Identify which cell holds the provided text, then report its [X, Y] central coordinate. 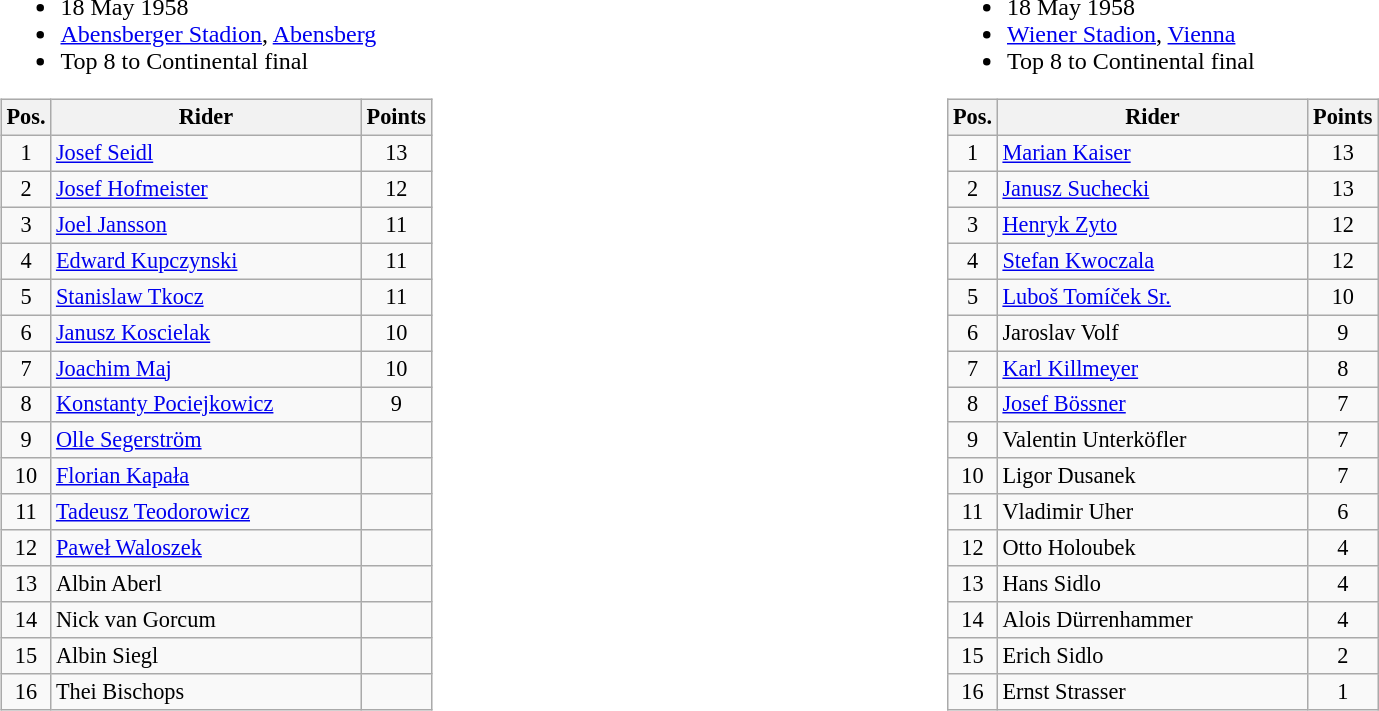
Josef Bössner [1152, 404]
Luboš Tomíček Sr. [1152, 297]
Alois Dürrenhammer [1152, 620]
Edward Kupczynski [206, 261]
Henryk Zyto [1152, 225]
Florian Kapała [206, 476]
Joachim Maj [206, 369]
Olle Segerström [206, 440]
Josef Seidl [206, 153]
Janusz Suchecki [1152, 189]
Hans Sidlo [1152, 584]
Stefan Kwoczala [1152, 261]
Tadeusz Teodorowicz [206, 512]
Janusz Koscielak [206, 333]
Stanislaw Tkocz [206, 297]
Joel Jansson [206, 225]
Karl Killmeyer [1152, 369]
Valentin Unterköfler [1152, 440]
Paweł Waloszek [206, 548]
Otto Holoubek [1152, 548]
Josef Hofmeister [206, 189]
Albin Siegl [206, 656]
Thei Bischops [206, 692]
Konstanty Pociejkowicz [206, 404]
Ernst Strasser [1152, 692]
Jaroslav Volf [1152, 333]
Marian Kaiser [1152, 153]
Nick van Gorcum [206, 620]
Vladimir Uher [1152, 512]
Erich Sidlo [1152, 656]
Ligor Dusanek [1152, 476]
Albin Aberl [206, 584]
